Extract the [X, Y] coordinate from the center of the cell holding the provided text.  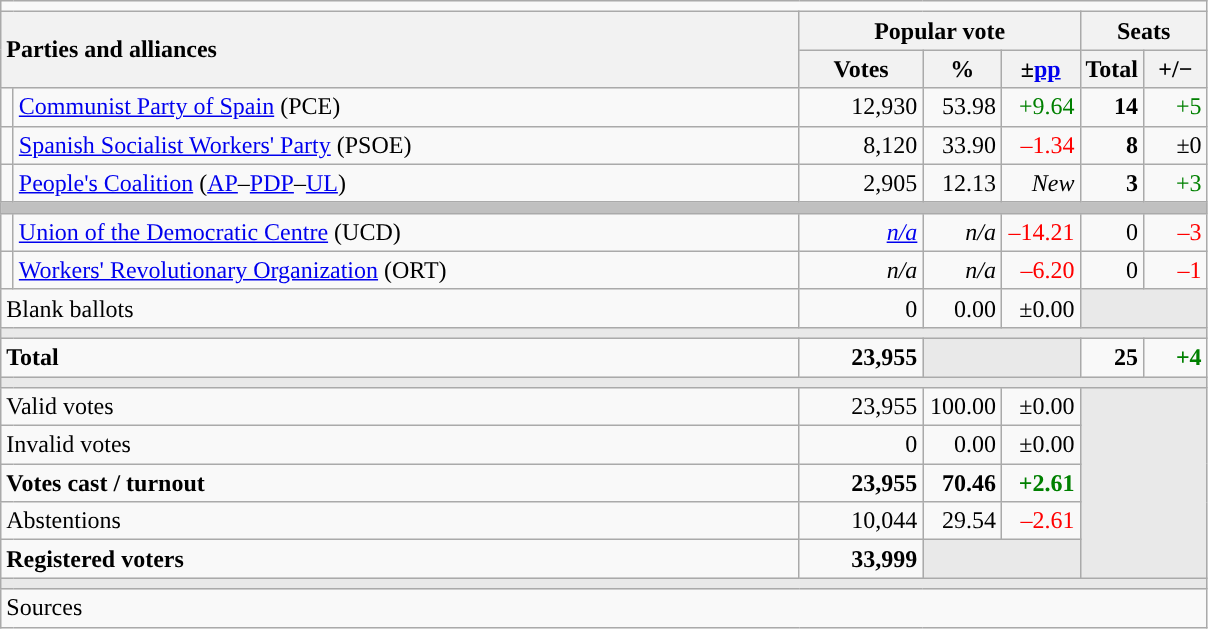
Popular vote [940, 31]
33,999 [861, 559]
% [962, 69]
Seats [1144, 31]
29.54 [962, 521]
12,930 [861, 107]
Votes cast / turnout [400, 483]
Invalid votes [400, 445]
±0 [1176, 145]
–2.61 [1040, 521]
Workers' Revolutionary Organization (ORT) [406, 270]
25 [1112, 357]
8,120 [861, 145]
Blank ballots [400, 308]
+3 [1176, 183]
New [1040, 183]
Abstentions [400, 521]
People's Coalition (AP–PDP–UL) [406, 183]
Union of the Democratic Centre (UCD) [406, 232]
–3 [1176, 232]
Parties and alliances [400, 50]
100.00 [962, 407]
10,044 [861, 521]
Sources [604, 608]
3 [1112, 183]
+2.61 [1040, 483]
+/− [1176, 69]
+5 [1176, 107]
14 [1112, 107]
53.98 [962, 107]
–1 [1176, 270]
–14.21 [1040, 232]
Valid votes [400, 407]
Votes [861, 69]
±pp [1040, 69]
33.90 [962, 145]
2,905 [861, 183]
+9.64 [1040, 107]
Registered voters [400, 559]
Spanish Socialist Workers' Party (PSOE) [406, 145]
–1.34 [1040, 145]
Communist Party of Spain (PCE) [406, 107]
70.46 [962, 483]
+4 [1176, 357]
–6.20 [1040, 270]
8 [1112, 145]
12.13 [962, 183]
